Provide the [x, y] coordinate of the cell's center where the given text is located.  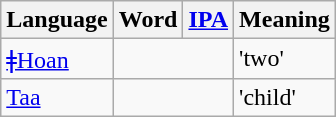
Language [57, 20]
Meaning [285, 20]
IPA [208, 20]
ǂHoan [57, 59]
Word [148, 20]
Taa [57, 97]
'child' [285, 97]
'two' [285, 59]
